Determine the (x, y) coordinate at the center of the cell enclosing the given text.  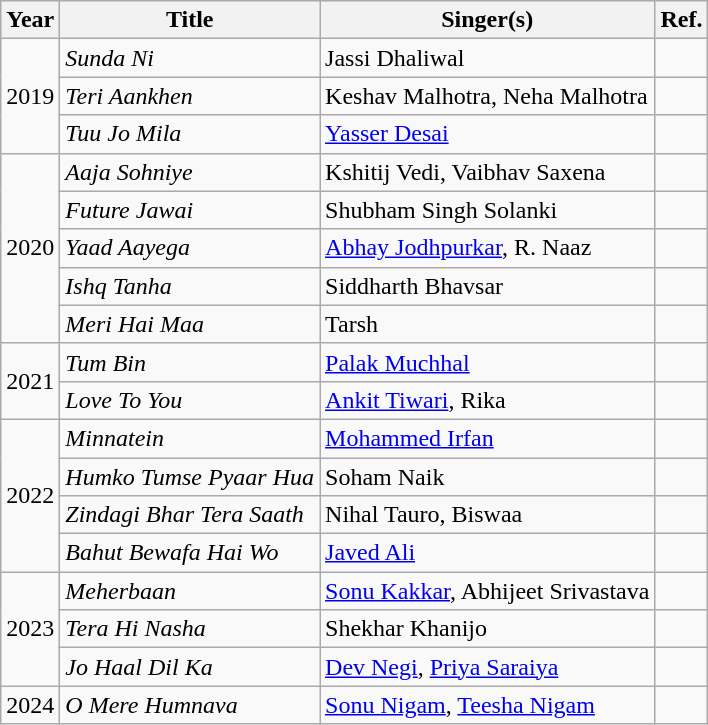
Abhay Jodhpurkar, R. Naaz (488, 248)
Humko Tumse Pyaar Hua (190, 477)
Sonu Nigam, Teesha Nigam (488, 705)
Love To You (190, 400)
Ankit Tiwari, Rika (488, 400)
Bahut Bewafa Hai Wo (190, 553)
Ref. (682, 20)
Jo Haal Dil Ka (190, 667)
Tarsh (488, 324)
Javed Ali (488, 553)
Soham Naik (488, 477)
Tum Bin (190, 362)
Kshitij Vedi, Vaibhav Saxena (488, 172)
Sunda Ni (190, 58)
Minnatein (190, 438)
Yasser Desai (488, 134)
Nihal Tauro, Biswaa (488, 515)
Tuu Jo Mila (190, 134)
2019 (30, 96)
Ishq Tanha (190, 286)
Teri Aankhen (190, 96)
Aaja Sohniye (190, 172)
Sonu Kakkar, Abhijeet Srivastava (488, 591)
2023 (30, 629)
2024 (30, 705)
Meherbaan (190, 591)
Zindagi Bhar Tera Saath (190, 515)
Keshav Malhotra, Neha Malhotra (488, 96)
Year (30, 20)
Jassi Dhaliwal (488, 58)
Singer(s) (488, 20)
Dev Negi, Priya Saraiya (488, 667)
Shekhar Khanijo (488, 629)
Title (190, 20)
Siddharth Bhavsar (488, 286)
2020 (30, 248)
Future Jawai (190, 210)
2021 (30, 381)
Shubham Singh Solanki (488, 210)
Meri Hai Maa (190, 324)
Tera Hi Nasha (190, 629)
Mohammed Irfan (488, 438)
Palak Muchhal (488, 362)
O Mere Humnava (190, 705)
2022 (30, 495)
Yaad Aayega (190, 248)
